Return (x, y) of the center of cell containing provided text 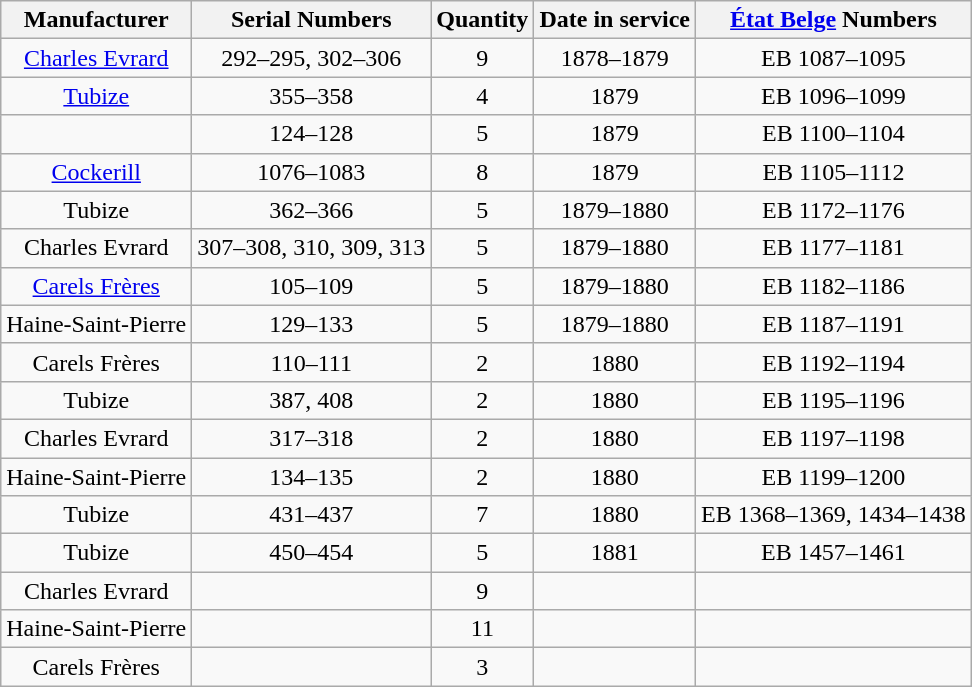
1881 (615, 553)
355–358 (312, 96)
8 (482, 172)
450–454 (312, 553)
387, 408 (312, 400)
Manufacturer (96, 20)
EB 1195–1196 (834, 400)
110–111 (312, 362)
4 (482, 96)
317–318 (312, 438)
État Belge Numbers (834, 20)
EB 1172–1176 (834, 210)
EB 1177–1181 (834, 248)
292–295, 302–306 (312, 58)
EB 1187–1191 (834, 324)
EB 1199–1200 (834, 477)
124–128 (312, 134)
EB 1087–1095 (834, 58)
307–308, 310, 309, 313 (312, 248)
7 (482, 515)
105–109 (312, 286)
EB 1182–1186 (834, 286)
EB 1197–1198 (834, 438)
134–135 (312, 477)
Cockerill (96, 172)
1076–1083 (312, 172)
11 (482, 629)
EB 1368–1369, 1434–1438 (834, 515)
129–133 (312, 324)
EB 1192–1194 (834, 362)
Serial Numbers (312, 20)
362–366 (312, 210)
EB 1105–1112 (834, 172)
Date in service (615, 20)
Quantity (482, 20)
3 (482, 667)
1878–1879 (615, 58)
EB 1457–1461 (834, 553)
431–437 (312, 515)
EB 1100–1104 (834, 134)
EB 1096–1099 (834, 96)
